Provide the [x, y] coordinate of the cell's center where the given text is located.  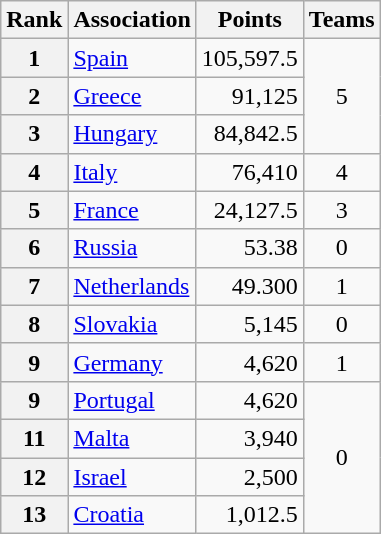
Germany [132, 362]
49.300 [250, 286]
2 [34, 96]
76,410 [250, 172]
Croatia [132, 515]
3,940 [250, 438]
Association [132, 20]
Malta [132, 438]
2,500 [250, 477]
Greece [132, 96]
7 [34, 286]
53.38 [250, 248]
Hungary [132, 134]
8 [34, 324]
Points [250, 20]
5,145 [250, 324]
11 [34, 438]
France [132, 210]
Rank [34, 20]
91,125 [250, 96]
Israel [132, 477]
Netherlands [132, 286]
12 [34, 477]
105,597.5 [250, 58]
Portugal [132, 400]
Spain [132, 58]
84,842.5 [250, 134]
Slovakia [132, 324]
Russia [132, 248]
13 [34, 515]
1,012.5 [250, 515]
Italy [132, 172]
Teams [342, 20]
24,127.5 [250, 210]
6 [34, 248]
